Search for the cell housing the specified text and yield its (X, Y) center coordinate. 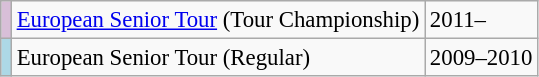
European Senior Tour (Regular) (218, 58)
2009–2010 (482, 58)
2011– (482, 20)
European Senior Tour (Tour Championship) (218, 20)
